Pinpoint the cell where the given text exists, returning its [X, Y] midpoint coordinate. 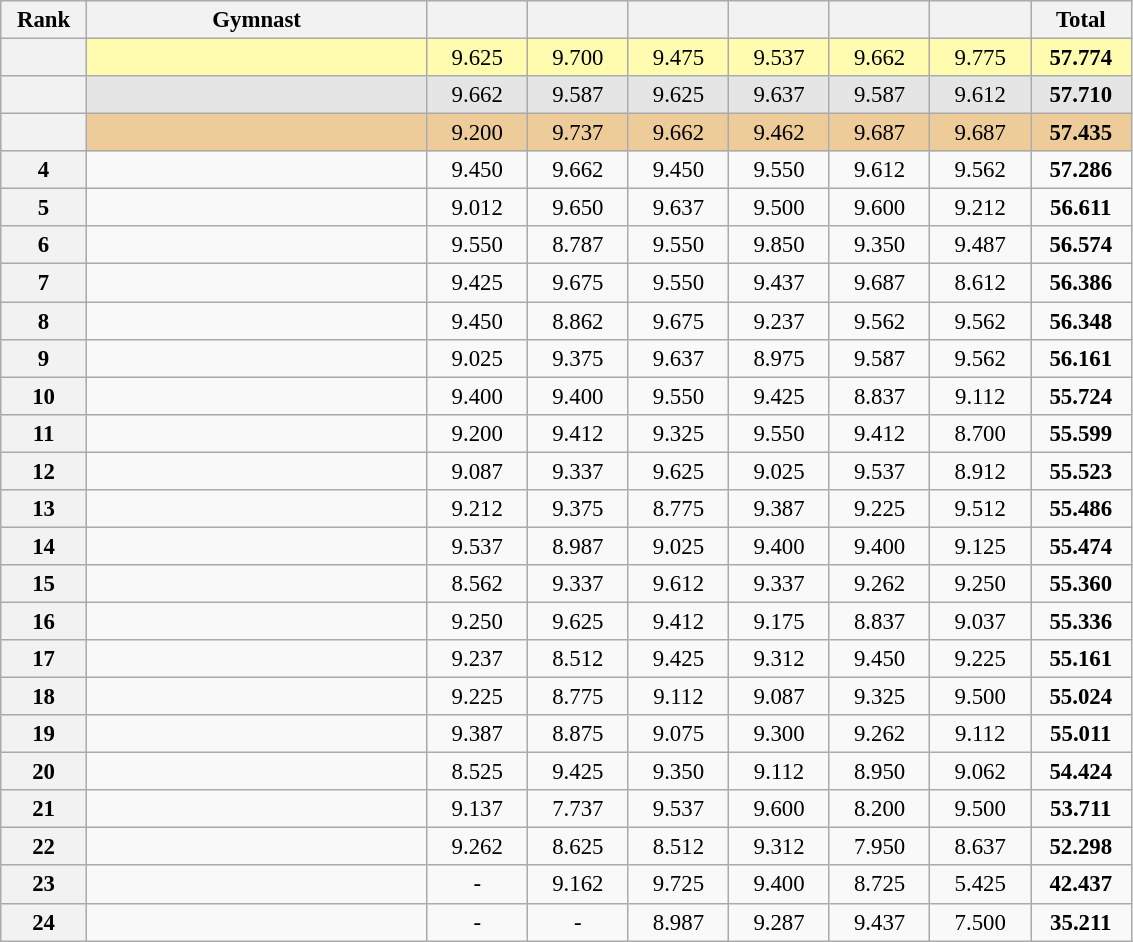
9.512 [980, 509]
8.787 [578, 245]
9.162 [578, 885]
23 [44, 885]
17 [44, 659]
9.037 [980, 621]
55.024 [1080, 697]
8.875 [578, 734]
7.737 [578, 809]
15 [44, 584]
9.700 [578, 58]
Total [1080, 20]
56.611 [1080, 208]
9.737 [578, 133]
9.300 [780, 734]
21 [44, 809]
9.475 [678, 58]
57.435 [1080, 133]
57.710 [1080, 95]
19 [44, 734]
9.462 [780, 133]
8.950 [880, 772]
9 [44, 358]
7.500 [980, 922]
18 [44, 697]
56.161 [1080, 358]
9.725 [678, 885]
54.424 [1080, 772]
56.574 [1080, 245]
42.437 [1080, 885]
24 [44, 922]
9.125 [980, 546]
8.525 [478, 772]
56.348 [1080, 321]
9.062 [980, 772]
8.912 [980, 471]
53.711 [1080, 809]
55.474 [1080, 546]
8.562 [478, 584]
8.200 [880, 809]
55.599 [1080, 433]
57.286 [1080, 170]
8.625 [578, 847]
22 [44, 847]
8.975 [780, 358]
57.774 [1080, 58]
10 [44, 396]
14 [44, 546]
55.486 [1080, 509]
12 [44, 471]
13 [44, 509]
9.850 [780, 245]
5 [44, 208]
7.950 [880, 847]
9.075 [678, 734]
52.298 [1080, 847]
9.650 [578, 208]
4 [44, 170]
16 [44, 621]
55.011 [1080, 734]
8.725 [880, 885]
55.724 [1080, 396]
11 [44, 433]
35.211 [1080, 922]
8.612 [980, 283]
9.287 [780, 922]
9.775 [980, 58]
6 [44, 245]
Rank [44, 20]
56.386 [1080, 283]
Gymnast [256, 20]
9.137 [478, 809]
55.523 [1080, 471]
7 [44, 283]
20 [44, 772]
9.012 [478, 208]
5.425 [980, 885]
8.637 [980, 847]
55.161 [1080, 659]
8 [44, 321]
55.336 [1080, 621]
9.487 [980, 245]
55.360 [1080, 584]
9.175 [780, 621]
8.862 [578, 321]
8.700 [980, 433]
